Locate the cell with the specified text and output its [X, Y] center coordinate. 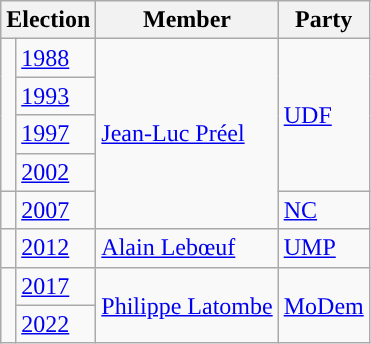
2012 [56, 248]
2002 [56, 172]
NC [324, 210]
Jean-Luc Préel [187, 134]
2022 [56, 324]
Alain Lebœuf [187, 248]
1993 [56, 96]
2017 [56, 286]
Philippe Latombe [187, 305]
2007 [56, 210]
Election [48, 20]
MoDem [324, 305]
1988 [56, 58]
Member [187, 20]
Party [324, 20]
UDF [324, 115]
1997 [56, 134]
UMP [324, 248]
